Output the (X, Y) coordinate of the center of the cell containing the given text.  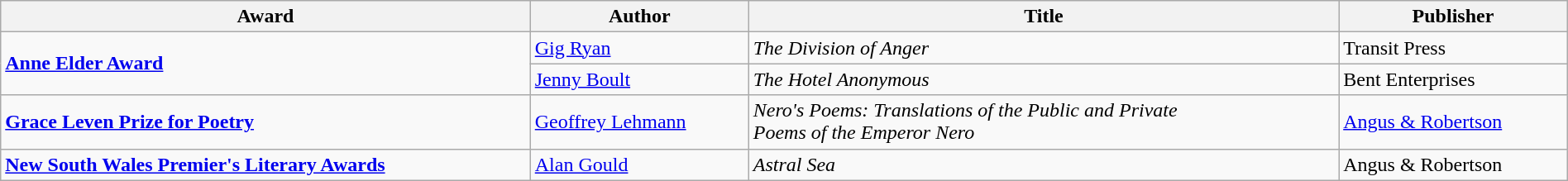
Nero's Poems: Translations of the Public and PrivatePoems of the Emperor Nero (1044, 122)
Bent Enterprises (1454, 79)
Author (639, 17)
Astral Sea (1044, 164)
Publisher (1454, 17)
Jenny Boult (639, 79)
The Hotel Anonymous (1044, 79)
Alan Gould (639, 164)
The Division of Anger (1044, 48)
Anne Elder Award (265, 64)
Award (265, 17)
Gig Ryan (639, 48)
Geoffrey Lehmann (639, 122)
Transit Press (1454, 48)
New South Wales Premier's Literary Awards (265, 164)
Grace Leven Prize for Poetry (265, 122)
Title (1044, 17)
